Detect which cell encompasses the target text, then output its [x, y] center coordinate. 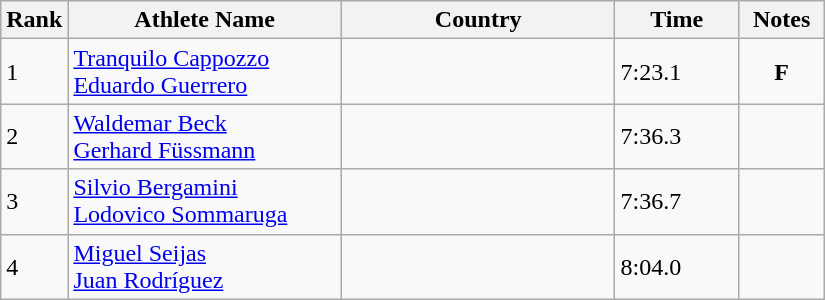
Waldemar BeckGerhard Füssmann [205, 136]
7:36.7 [677, 202]
Silvio BergaminiLodovico Sommaruga [205, 202]
8:04.0 [677, 266]
Country [478, 20]
Rank [34, 20]
Time [677, 20]
Notes [782, 20]
7:36.3 [677, 136]
3 [34, 202]
4 [34, 266]
Athlete Name [205, 20]
7:23.1 [677, 72]
F [782, 72]
Miguel SeijasJuan Rodríguez [205, 266]
2 [34, 136]
Tranquilo CappozzoEduardo Guerrero [205, 72]
1 [34, 72]
